Identify which cell holds the provided text, then report its (x, y) central coordinate. 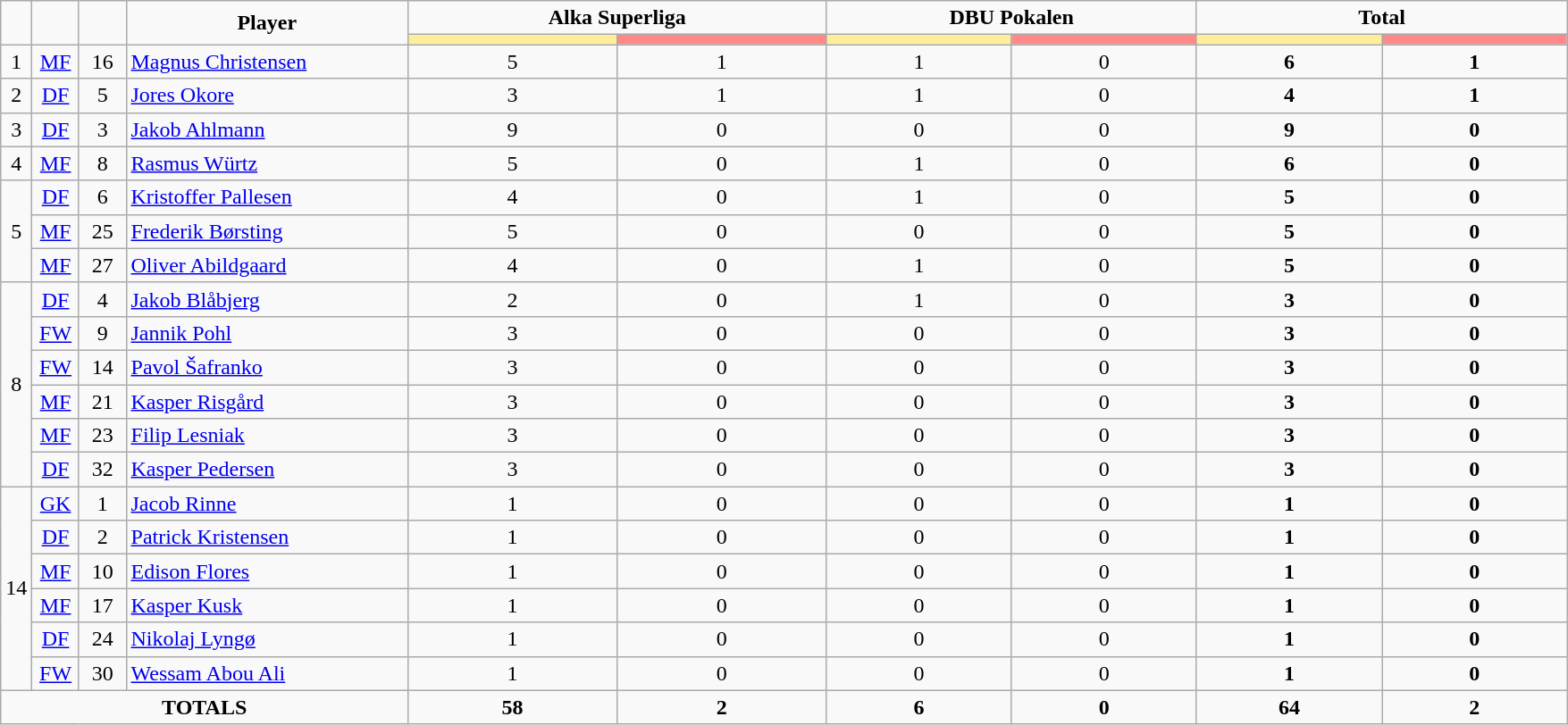
Alka Superliga (617, 18)
Player (267, 23)
Magnus Christensen (267, 62)
Jacob Rinne (267, 504)
Patrick Kristensen (267, 537)
Jannik Pohl (267, 333)
Kasper Risgård (267, 401)
Nikolaj Lyngø (267, 639)
Total (1381, 18)
17 (102, 605)
30 (102, 673)
Oliver Abildgaard (267, 265)
Jakob Ahlmann (267, 129)
Filip Lesniak (267, 436)
16 (102, 62)
Wessam Abou Ali (267, 673)
58 (513, 707)
25 (102, 231)
23 (102, 436)
27 (102, 265)
64 (1288, 707)
TOTALS (205, 707)
24 (102, 639)
32 (102, 470)
Frederik Børsting (267, 231)
Jores Okore (267, 96)
Pavol Šafranko (267, 367)
Kasper Pedersen (267, 470)
Jakob Blåbjerg (267, 299)
Edison Flores (267, 571)
Kasper Kusk (267, 605)
Kristoffer Pallesen (267, 197)
Rasmus Würtz (267, 163)
21 (102, 401)
10 (102, 571)
DBU Pokalen (1011, 18)
GK (55, 504)
